Pinpoint the cell where the given text exists, returning its [x, y] midpoint coordinate. 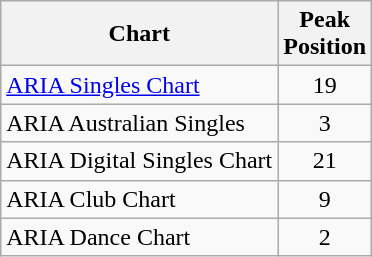
21 [325, 161]
ARIA Singles Chart [140, 85]
Chart [140, 34]
3 [325, 123]
9 [325, 199]
ARIA Dance Chart [140, 237]
19 [325, 85]
ARIA Australian Singles [140, 123]
ARIA Digital Singles Chart [140, 161]
Peak Position [325, 34]
ARIA Club Chart [140, 199]
2 [325, 237]
